Capture the cell that displays the provided text and extract its [X, Y] central coordinate. 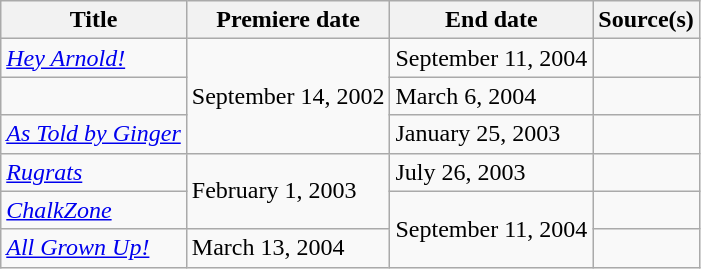
Title [94, 20]
January 25, 2003 [492, 134]
Hey Arnold! [94, 58]
February 1, 2003 [288, 191]
March 6, 2004 [492, 96]
Source(s) [646, 20]
March 13, 2004 [288, 248]
Rugrats [94, 172]
September 14, 2002 [288, 96]
All Grown Up! [94, 248]
End date [492, 20]
ChalkZone [94, 210]
As Told by Ginger [94, 134]
Premiere date [288, 20]
July 26, 2003 [492, 172]
